From the cell containing the given text, extract its center point as [X, Y] coordinate. 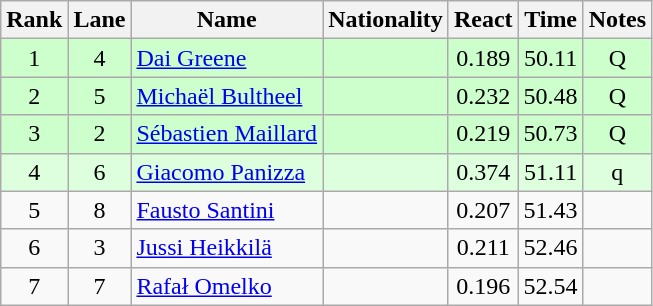
Lane [100, 20]
50.73 [550, 134]
Notes [617, 20]
Nationality [386, 20]
0.211 [483, 248]
51.43 [550, 210]
Jussi Heikkilä [227, 248]
Michaël Bultheel [227, 96]
q [617, 172]
0.196 [483, 286]
0.232 [483, 96]
0.207 [483, 210]
51.11 [550, 172]
8 [100, 210]
52.46 [550, 248]
Time [550, 20]
Sébastien Maillard [227, 134]
Fausto Santini [227, 210]
Dai Greene [227, 58]
Rafał Omelko [227, 286]
Rank [34, 20]
0.219 [483, 134]
React [483, 20]
Giacomo Panizza [227, 172]
0.374 [483, 172]
1 [34, 58]
52.54 [550, 286]
50.48 [550, 96]
50.11 [550, 58]
0.189 [483, 58]
Name [227, 20]
